Capture the cell that displays the provided text and extract its (x, y) central coordinate. 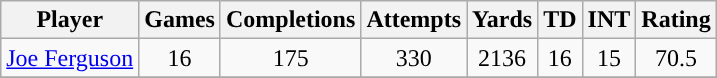
TD (560, 20)
Games (180, 20)
330 (414, 58)
Yards (502, 20)
Completions (290, 20)
Player (70, 20)
Attempts (414, 20)
15 (609, 58)
2136 (502, 58)
Rating (676, 20)
Joe Ferguson (70, 58)
INT (609, 20)
70.5 (676, 58)
175 (290, 58)
